For the text-containing cell, return its midpoint in [x, y] coordinate format. 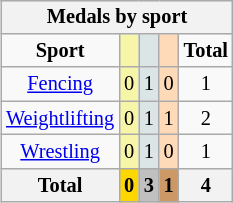
Wrestling [60, 152]
Medals by sport [117, 17]
Sport [60, 51]
4 [206, 185]
3 [149, 185]
2 [206, 118]
Fencing [60, 84]
Weightlifting [60, 118]
